Search for the cell housing the specified text and yield its (x, y) center coordinate. 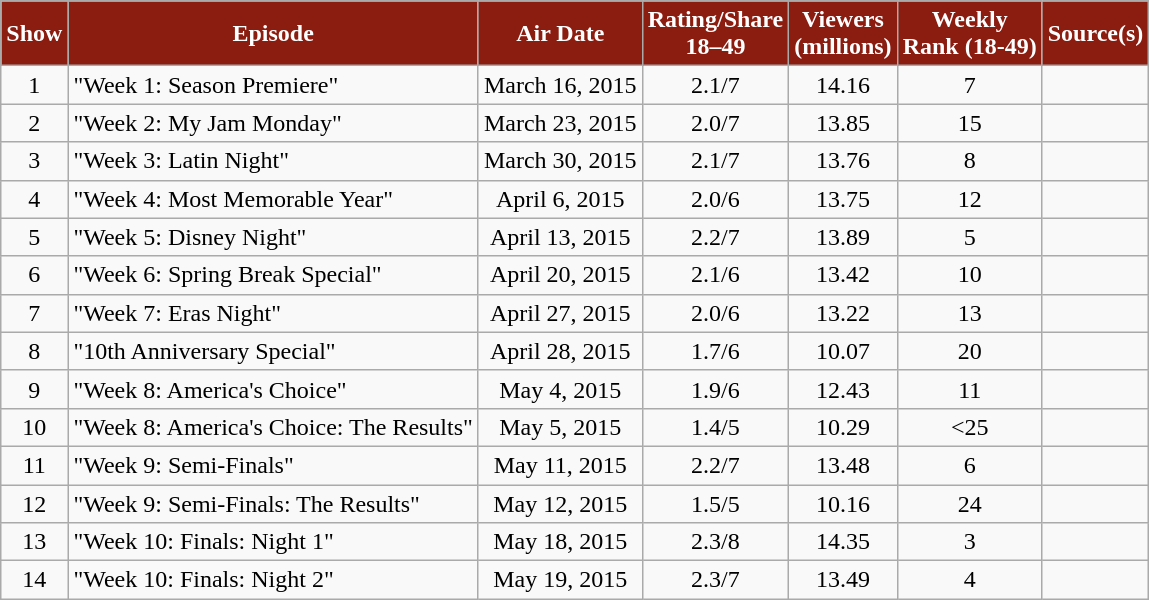
13.89 (843, 237)
"Week 2: My Jam Monday" (274, 123)
"Week 5: Disney Night" (274, 237)
<25 (970, 427)
Episode (274, 34)
April 20, 2015 (560, 275)
10.29 (843, 427)
2.1/6 (716, 275)
March 30, 2015 (560, 161)
14 (34, 580)
May 5, 2015 (560, 427)
13.49 (843, 580)
"Week 9: Semi-Finals" (274, 465)
March 16, 2015 (560, 85)
9 (34, 389)
1.9/6 (716, 389)
10.16 (843, 503)
Show (34, 34)
Viewers(millions) (843, 34)
Rating/Share18–49 (716, 34)
Air Date (560, 34)
20 (970, 351)
May 11, 2015 (560, 465)
24 (970, 503)
May 4, 2015 (560, 389)
"Week 10: Finals: Night 2" (274, 580)
2.3/7 (716, 580)
"Week 8: America's Choice: The Results" (274, 427)
13.48 (843, 465)
"10th Anniversary Special" (274, 351)
March 23, 2015 (560, 123)
13.42 (843, 275)
15 (970, 123)
13.22 (843, 313)
1.7/6 (716, 351)
2.0/7 (716, 123)
"Week 10: Finals: Night 1" (274, 542)
"Week 8: America's Choice" (274, 389)
13.76 (843, 161)
"Week 9: Semi-Finals: The Results" (274, 503)
May 19, 2015 (560, 580)
April 28, 2015 (560, 351)
May 12, 2015 (560, 503)
May 18, 2015 (560, 542)
1.5/5 (716, 503)
2.3/8 (716, 542)
April 6, 2015 (560, 199)
Source(s) (1096, 34)
WeeklyRank (18-49) (970, 34)
1 (34, 85)
April 13, 2015 (560, 237)
"Week 1: Season Premiere" (274, 85)
14.16 (843, 85)
"Week 4: Most Memorable Year" (274, 199)
"Week 7: Eras Night" (274, 313)
13.75 (843, 199)
14.35 (843, 542)
April 27, 2015 (560, 313)
13.85 (843, 123)
"Week 3: Latin Night" (274, 161)
"Week 6: Spring Break Special" (274, 275)
1.4/5 (716, 427)
2 (34, 123)
12.43 (843, 389)
10.07 (843, 351)
